For the text-containing cell, return its midpoint in [X, Y] coordinate format. 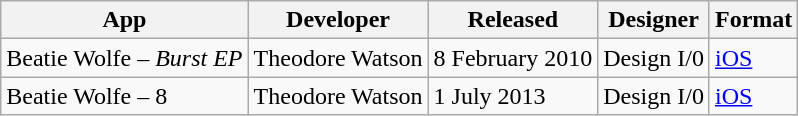
Developer [338, 20]
Format [753, 20]
Designer [654, 20]
Released [513, 20]
1 July 2013 [513, 96]
Beatie Wolfe – Burst EP [124, 58]
Beatie Wolfe – 8 [124, 96]
8 February 2010 [513, 58]
App [124, 20]
